Pinpoint the cell where the given text exists, returning its [x, y] midpoint coordinate. 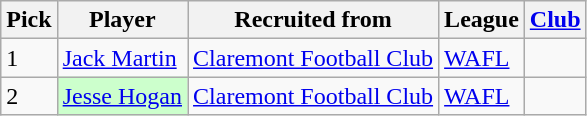
Jesse Hogan [122, 96]
1 [29, 58]
Player [122, 20]
2 [29, 96]
Club [555, 20]
Pick [29, 20]
League [482, 20]
Recruited from [314, 20]
Jack Martin [122, 58]
